Find where the given text appears and provide that cell's center as [x, y] coordinate. 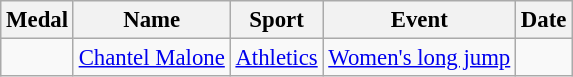
Athletics [276, 58]
Chantel Malone [152, 58]
Date [544, 20]
Women's long jump [420, 58]
Sport [276, 20]
Name [152, 20]
Medal [38, 20]
Event [420, 20]
